Extract the [x, y] coordinate from the center of the cell holding the provided text.  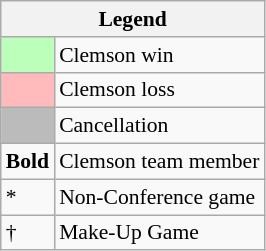
Cancellation [159, 126]
Clemson loss [159, 90]
Make-Up Game [159, 233]
Clemson team member [159, 162]
* [28, 197]
Clemson win [159, 55]
Non-Conference game [159, 197]
Legend [133, 19]
† [28, 233]
Bold [28, 162]
